For the text-containing cell, return its midpoint in (X, Y) coordinate format. 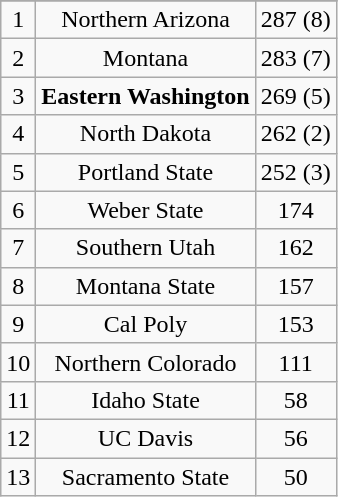
North Dakota (146, 134)
Montana State (146, 286)
Northern Arizona (146, 20)
162 (296, 248)
262 (2) (296, 134)
283 (7) (296, 58)
Southern Utah (146, 248)
8 (18, 286)
287 (8) (296, 20)
Portland State (146, 172)
111 (296, 362)
Idaho State (146, 400)
Eastern Washington (146, 96)
269 (5) (296, 96)
13 (18, 477)
58 (296, 400)
1 (18, 20)
50 (296, 477)
56 (296, 438)
174 (296, 210)
6 (18, 210)
2 (18, 58)
157 (296, 286)
3 (18, 96)
153 (296, 324)
Weber State (146, 210)
Northern Colorado (146, 362)
Sacramento State (146, 477)
UC Davis (146, 438)
9 (18, 324)
252 (3) (296, 172)
7 (18, 248)
12 (18, 438)
10 (18, 362)
11 (18, 400)
4 (18, 134)
Montana (146, 58)
Cal Poly (146, 324)
5 (18, 172)
